Locate the cell with the specified text and output its (x, y) center coordinate. 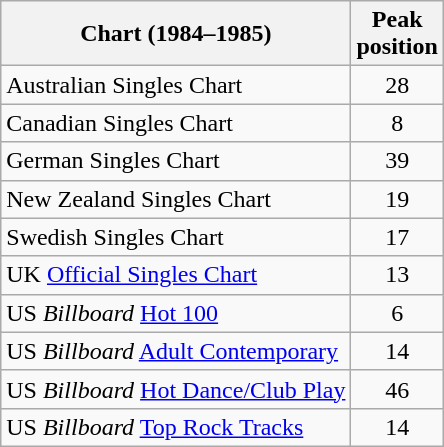
US Billboard Hot 100 (176, 313)
39 (397, 161)
Canadian Singles Chart (176, 123)
13 (397, 275)
Swedish Singles Chart (176, 237)
US Billboard Adult Contemporary (176, 351)
28 (397, 85)
US Billboard Top Rock Tracks (176, 427)
Australian Singles Chart (176, 85)
UK Official Singles Chart (176, 275)
46 (397, 389)
Peakposition (397, 34)
19 (397, 199)
8 (397, 123)
German Singles Chart (176, 161)
6 (397, 313)
US Billboard Hot Dance/Club Play (176, 389)
Chart (1984–1985) (176, 34)
New Zealand Singles Chart (176, 199)
17 (397, 237)
